Determine the [x, y] coordinate at the center of the cell enclosing the given text.  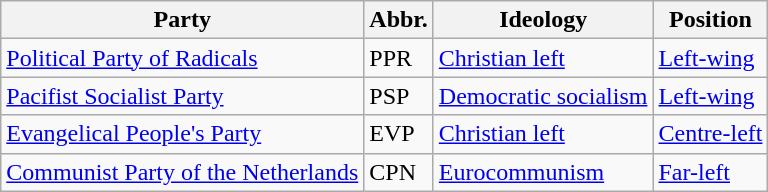
Far-left [710, 172]
Party [182, 20]
Ideology [543, 20]
Position [710, 20]
EVP [399, 134]
PSP [399, 96]
Political Party of Radicals [182, 58]
Eurocommunism [543, 172]
CPN [399, 172]
Communist Party of the Netherlands [182, 172]
Democratic socialism [543, 96]
PPR [399, 58]
Pacifist Socialist Party [182, 96]
Centre-left [710, 134]
Evangelical People's Party [182, 134]
Abbr. [399, 20]
